Provide the [x, y] coordinate of the cell's center where the given text is located.  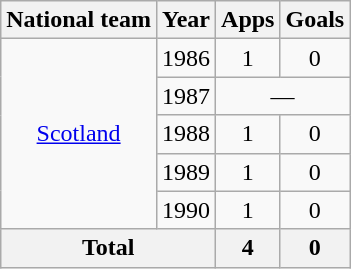
Total [108, 248]
1987 [186, 96]
1988 [186, 134]
Goals [315, 20]
1990 [186, 210]
— [283, 96]
Year [186, 20]
Apps [248, 20]
National team [79, 20]
Scotland [79, 134]
1986 [186, 58]
1989 [186, 172]
4 [248, 248]
